Scan for the cell matching the given text and deliver its [x, y] coordinate at center. 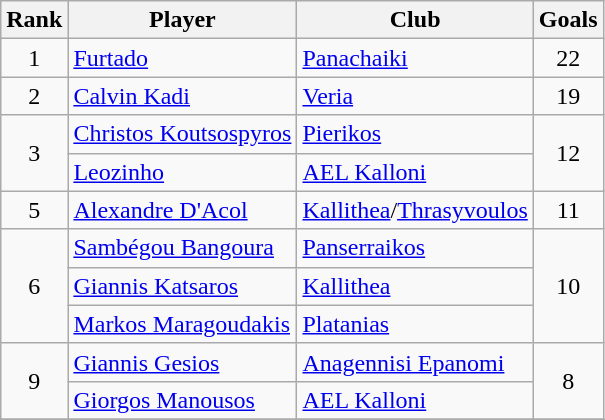
Pierikos [415, 134]
2 [34, 96]
Christos Koutsospyros [182, 134]
1 [34, 58]
Kallithea/Thrasyvoulos [415, 210]
Panserraikos [415, 248]
10 [568, 286]
11 [568, 210]
Giannis Katsaros [182, 286]
22 [568, 58]
Anagennisi Epanomi [415, 362]
Club [415, 20]
Panachaiki [415, 58]
Leozinho [182, 172]
Player [182, 20]
6 [34, 286]
Goals [568, 20]
Giorgos Manousos [182, 400]
19 [568, 96]
Rank [34, 20]
5 [34, 210]
Alexandre D'Acol [182, 210]
8 [568, 381]
12 [568, 153]
Furtado [182, 58]
Giannis Gesios [182, 362]
9 [34, 381]
Platanias [415, 324]
3 [34, 153]
Markos Maragoudakis [182, 324]
Veria [415, 96]
Kallithea [415, 286]
Calvin Kadi [182, 96]
Sambégou Bangoura [182, 248]
